Return the [X, Y] coordinate for the center point of the cell that contains the specified text.  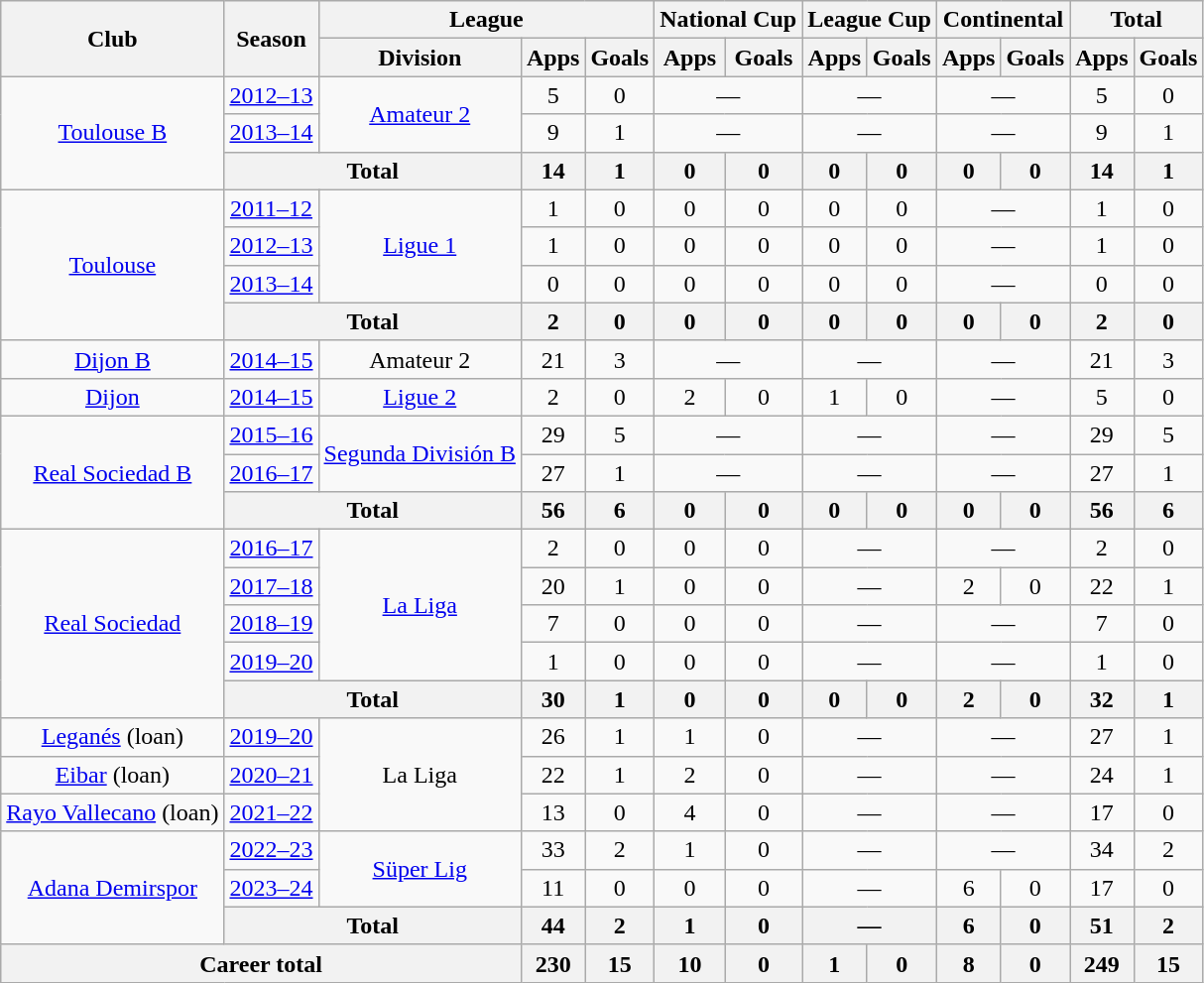
44 [552, 925]
2018–19 [272, 624]
34 [1102, 850]
Season [272, 39]
10 [690, 963]
4 [690, 812]
33 [552, 850]
230 [552, 963]
24 [1102, 775]
Dijon [113, 397]
2023–24 [272, 888]
2021–22 [272, 812]
2022–23 [272, 850]
2017–18 [272, 586]
League Cup [870, 20]
32 [1102, 699]
Süper Lig [420, 869]
Eibar (loan) [113, 775]
2015–16 [272, 434]
26 [552, 737]
Leganés (loan) [113, 737]
249 [1102, 963]
Continental [1003, 20]
Adana Demirspor [113, 888]
2020–21 [272, 775]
League [486, 20]
13 [552, 812]
Ligue 1 [420, 246]
National Cup [728, 20]
Ligue 2 [420, 397]
Real Sociedad B [113, 472]
8 [968, 963]
Dijon B [113, 359]
51 [1102, 925]
Toulouse B [113, 133]
30 [552, 699]
2011–12 [272, 208]
Rayo Vallecano (loan) [113, 812]
Career total [262, 963]
11 [552, 888]
Toulouse [113, 265]
Club [113, 39]
Real Sociedad [113, 624]
Division [420, 58]
Segunda División B [420, 453]
20 [552, 586]
